Provide the [x, y] coordinate of the cell's center where the given text is located.  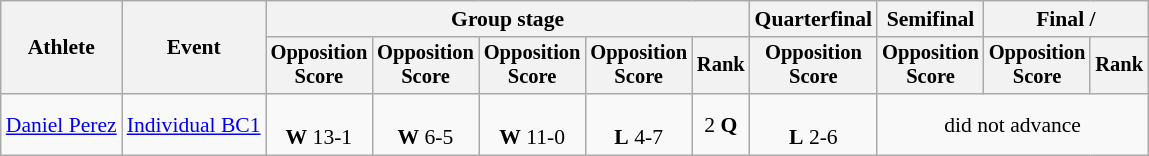
Quarterfinal [814, 19]
Individual BC1 [194, 124]
W 6-5 [426, 124]
Group stage [508, 19]
did not advance [1012, 124]
W 13-1 [320, 124]
Athlete [62, 48]
Event [194, 48]
Daniel Perez [62, 124]
L 4-7 [638, 124]
2 Q [721, 124]
W 11-0 [532, 124]
Semifinal [930, 19]
L 2-6 [814, 124]
Final / [1066, 19]
